Extract the [X, Y] coordinate from the center of the cell holding the provided text.  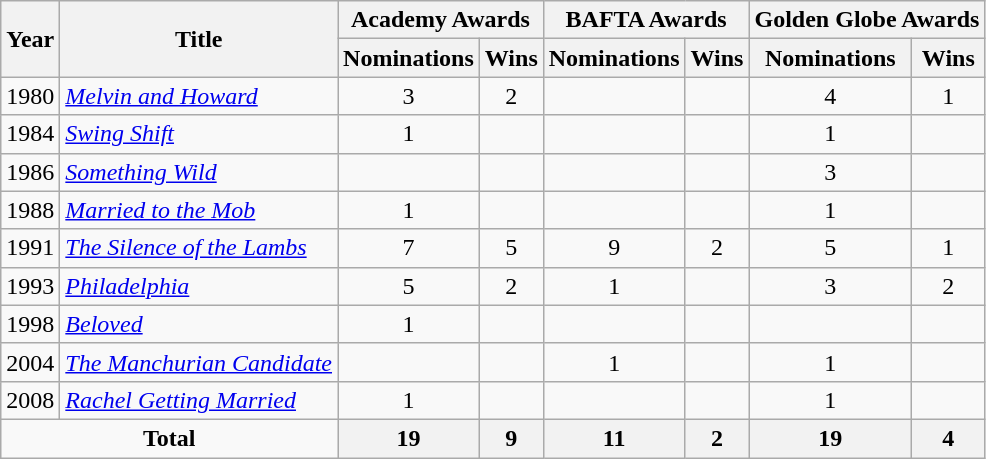
Beloved [199, 324]
The Silence of the Lambs [199, 248]
Rachel Getting Married [199, 400]
BAFTA Awards [646, 20]
1984 [30, 134]
11 [614, 438]
2008 [30, 400]
Academy Awards [441, 20]
1986 [30, 172]
Year [30, 39]
Swing Shift [199, 134]
Melvin and Howard [199, 96]
1988 [30, 210]
1980 [30, 96]
Philadelphia [199, 286]
1991 [30, 248]
2004 [30, 362]
The Manchurian Candidate [199, 362]
Married to the Mob [199, 210]
Golden Globe Awards [867, 20]
7 [409, 248]
Title [199, 39]
Total [170, 438]
Something Wild [199, 172]
1993 [30, 286]
1998 [30, 324]
